Return the [x, y] coordinate for the center point of the cell that contains the specified text.  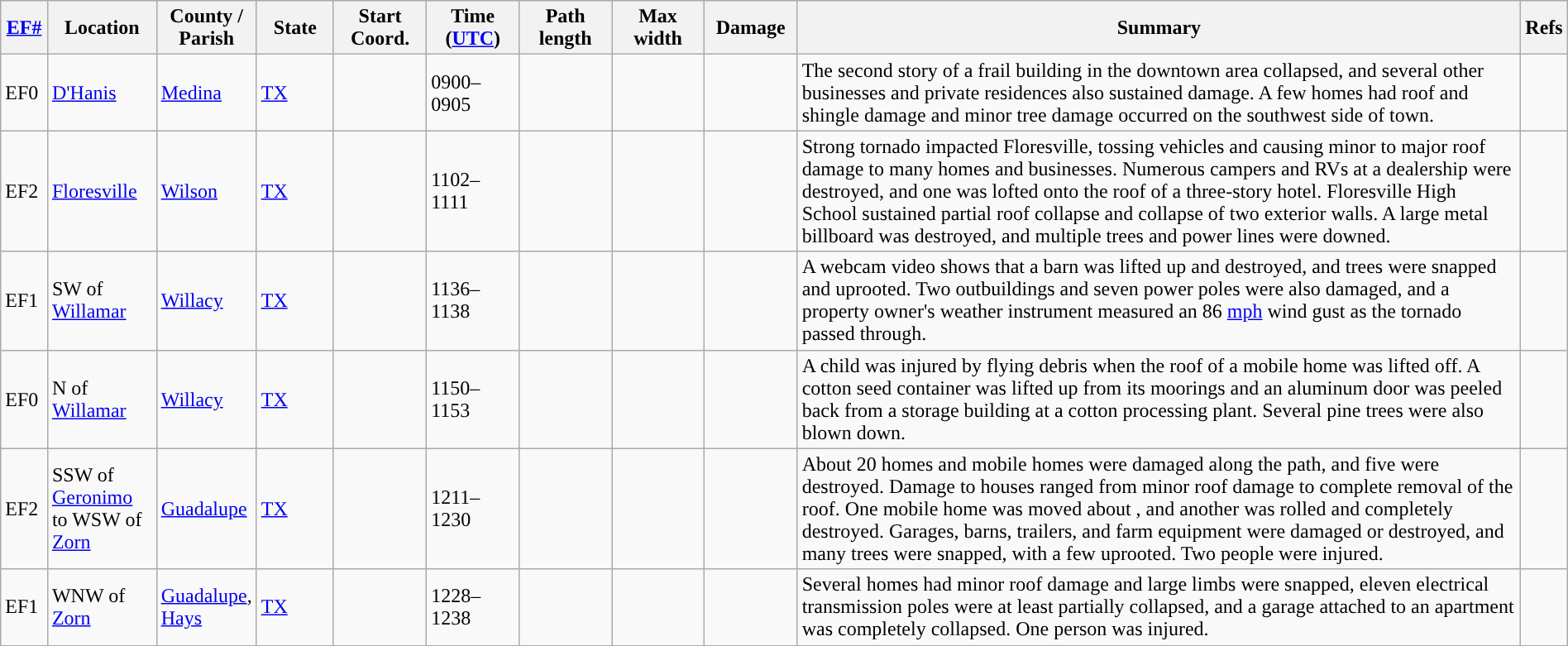
County / Parish [207, 28]
Start Coord. [380, 28]
Summary [1159, 28]
0900–0905 [473, 93]
Guadalupe, Hays [207, 607]
1136–1138 [473, 301]
Time (UTC) [473, 28]
SW of Willamar [102, 301]
WNW of Zorn [102, 607]
Damage [751, 28]
1150–1153 [473, 399]
1102–1111 [473, 191]
SSW of Geronimo to WSW of Zorn [102, 509]
1211–1230 [473, 509]
State [294, 28]
Location [102, 28]
1228–1238 [473, 607]
Guadalupe [207, 509]
Wilson [207, 191]
Max width [658, 28]
Refs [1544, 28]
Path length [566, 28]
D'Hanis [102, 93]
N of Willamar [102, 399]
Floresville [102, 191]
EF# [25, 28]
Medina [207, 93]
